Detect which cell encompasses the target text, then output its (X, Y) center coordinate. 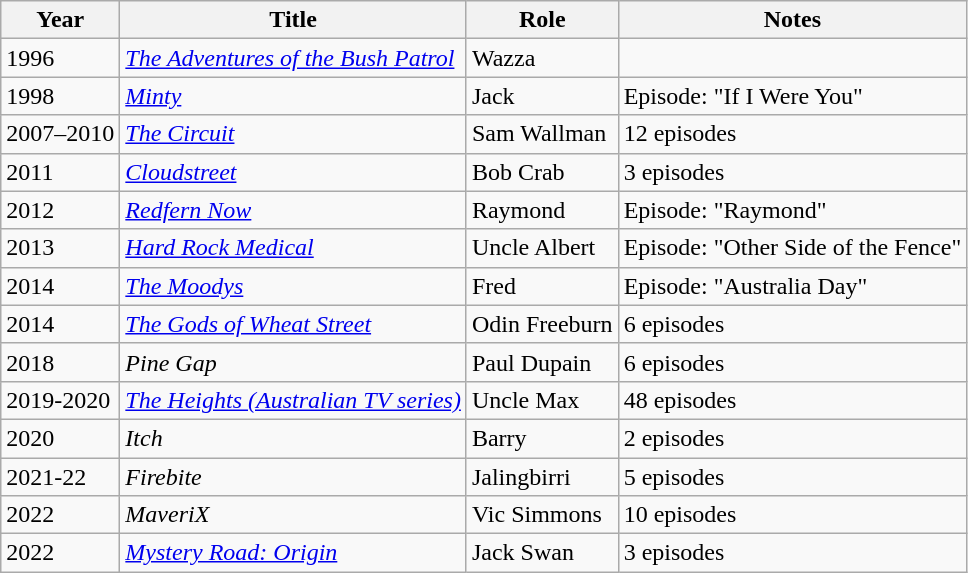
Hard Rock Medical (294, 248)
Mystery Road: Origin (294, 553)
Firebite (294, 477)
1996 (60, 58)
Episode: "Australia Day" (792, 286)
Barry (542, 438)
5 episodes (792, 477)
2021-22 (60, 477)
Uncle Max (542, 400)
The Moodys (294, 286)
Jalingbirri (542, 477)
Cloudstreet (294, 172)
Episode: "Raymond" (792, 210)
Minty (294, 96)
Pine Gap (294, 362)
Redfern Now (294, 210)
Jack Swan (542, 553)
2018 (60, 362)
Notes (792, 20)
Raymond (542, 210)
Title (294, 20)
The Adventures of the Bush Patrol (294, 58)
Episode: "Other Side of the Fence" (792, 248)
Bob Crab (542, 172)
Wazza (542, 58)
Sam Wallman (542, 134)
MaveriX (294, 515)
Jack (542, 96)
Uncle Albert (542, 248)
2007–2010 (60, 134)
The Circuit (294, 134)
2 episodes (792, 438)
Role (542, 20)
1998 (60, 96)
48 episodes (792, 400)
10 episodes (792, 515)
Itch (294, 438)
2013 (60, 248)
The Gods of Wheat Street (294, 324)
Paul Dupain (542, 362)
Odin Freeburn (542, 324)
The Heights (Australian TV series) (294, 400)
Episode: "If I Were You" (792, 96)
2012 (60, 210)
2020 (60, 438)
2019-2020 (60, 400)
Vic Simmons (542, 515)
Year (60, 20)
Fred (542, 286)
12 episodes (792, 134)
2011 (60, 172)
